Scan for the cell matching the given text and deliver its (x, y) coordinate at center. 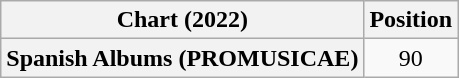
90 (411, 58)
Chart (2022) (182, 20)
Position (411, 20)
Spanish Albums (PROMUSICAE) (182, 58)
